Capture the cell that displays the provided text and extract its (X, Y) central coordinate. 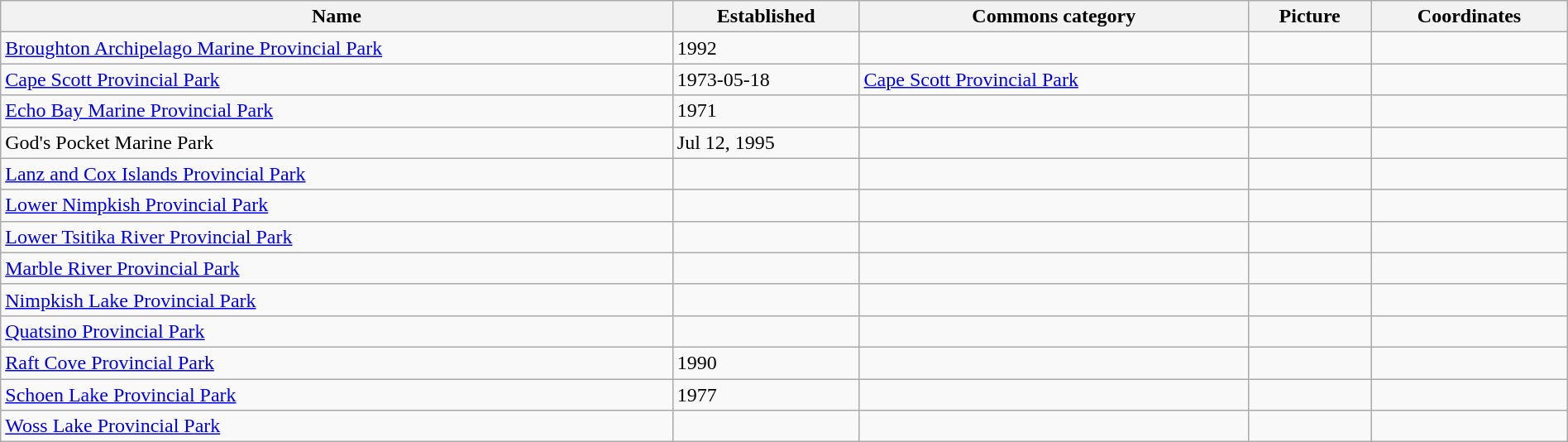
Woss Lake Provincial Park (337, 426)
Established (766, 17)
Raft Cove Provincial Park (337, 363)
1990 (766, 363)
Nimpkish Lake Provincial Park (337, 300)
God's Pocket Marine Park (337, 142)
Schoen Lake Provincial Park (337, 395)
Broughton Archipelago Marine Provincial Park (337, 48)
Quatsino Provincial Park (337, 331)
Lanz and Cox Islands Provincial Park (337, 174)
Echo Bay Marine Provincial Park (337, 111)
Lower Nimpkish Provincial Park (337, 205)
Jul 12, 1995 (766, 142)
1977 (766, 395)
Marble River Provincial Park (337, 268)
Commons category (1054, 17)
1971 (766, 111)
1992 (766, 48)
1973-05-18 (766, 79)
Lower Tsitika River Provincial Park (337, 237)
Picture (1309, 17)
Name (337, 17)
Coordinates (1469, 17)
